Return the [X, Y] coordinate for the center point of the cell that contains the specified text.  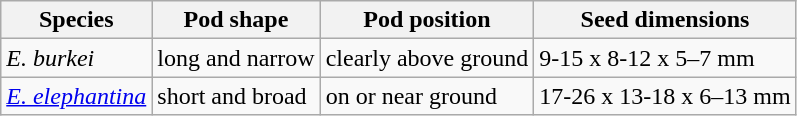
E. burkei [76, 58]
clearly above ground [427, 58]
E. elephantina [76, 96]
17-26 x 13-18 x 6–13 mm [665, 96]
9-15 x 8-12 x 5–7 mm [665, 58]
long and narrow [236, 58]
Pod position [427, 20]
Seed dimensions [665, 20]
Species [76, 20]
short and broad [236, 96]
Pod shape [236, 20]
on or near ground [427, 96]
